Return [x, y] of the center of cell containing provided text 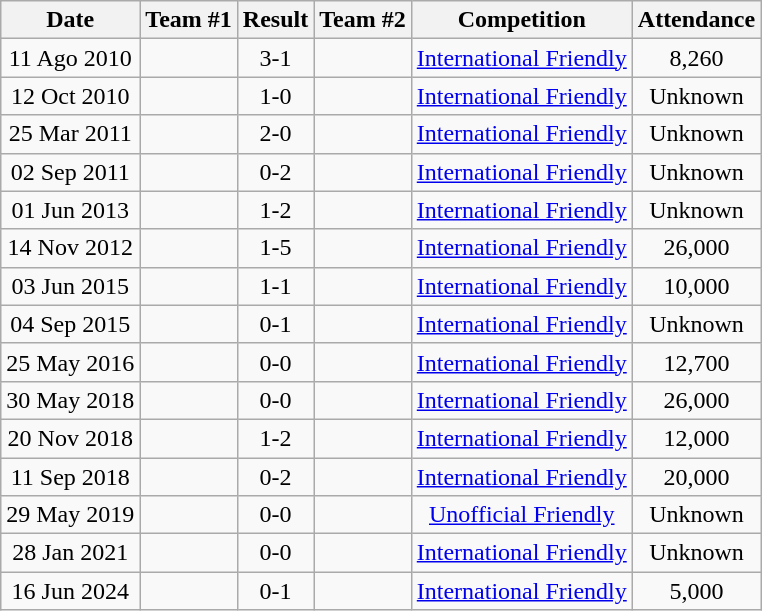
Date [70, 20]
10,000 [696, 286]
3-1 [275, 58]
20 Nov 2018 [70, 438]
1-5 [275, 248]
1-1 [275, 286]
29 May 2019 [70, 515]
30 May 2018 [70, 400]
25 May 2016 [70, 362]
Result [275, 20]
2-0 [275, 134]
25 Mar 2011 [70, 134]
Attendance [696, 20]
03 Jun 2015 [70, 286]
02 Sep 2011 [70, 172]
20,000 [696, 477]
14 Nov 2012 [70, 248]
16 Jun 2024 [70, 591]
12,700 [696, 362]
11 Ago 2010 [70, 58]
Team #2 [363, 20]
12,000 [696, 438]
Team #1 [189, 20]
1-0 [275, 96]
01 Jun 2013 [70, 210]
8,260 [696, 58]
Competition [522, 20]
Unofficial Friendly [522, 515]
5,000 [696, 591]
11 Sep 2018 [70, 477]
28 Jan 2021 [70, 553]
12 Oct 2010 [70, 96]
04 Sep 2015 [70, 324]
